From the cell containing the given text, extract its center point as (X, Y) coordinate. 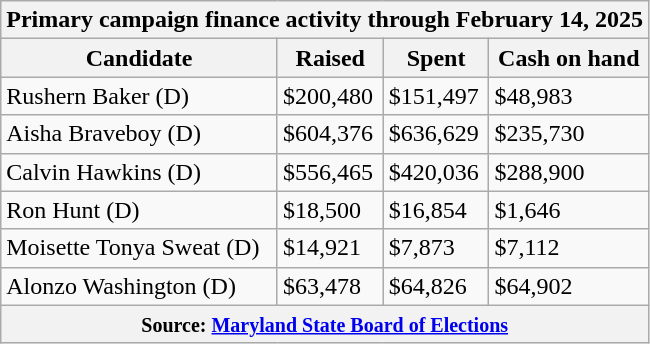
$604,376 (330, 134)
$636,629 (436, 134)
Aisha Braveboy (D) (140, 134)
$1,646 (569, 210)
Cash on hand (569, 58)
$7,873 (436, 248)
$16,854 (436, 210)
$14,921 (330, 248)
Spent (436, 58)
$64,826 (436, 286)
Source: Maryland State Board of Elections (325, 324)
$64,902 (569, 286)
$235,730 (569, 134)
Raised (330, 58)
$200,480 (330, 96)
Rushern Baker (D) (140, 96)
$7,112 (569, 248)
$63,478 (330, 286)
Primary campaign finance activity through February 14, 2025 (325, 20)
$420,036 (436, 172)
$288,900 (569, 172)
Alonzo Washington (D) (140, 286)
$18,500 (330, 210)
$151,497 (436, 96)
Moisette Tonya Sweat (D) (140, 248)
Candidate (140, 58)
$48,983 (569, 96)
$556,465 (330, 172)
Ron Hunt (D) (140, 210)
Calvin Hawkins (D) (140, 172)
